Scan for the cell matching the given text and deliver its (x, y) coordinate at center. 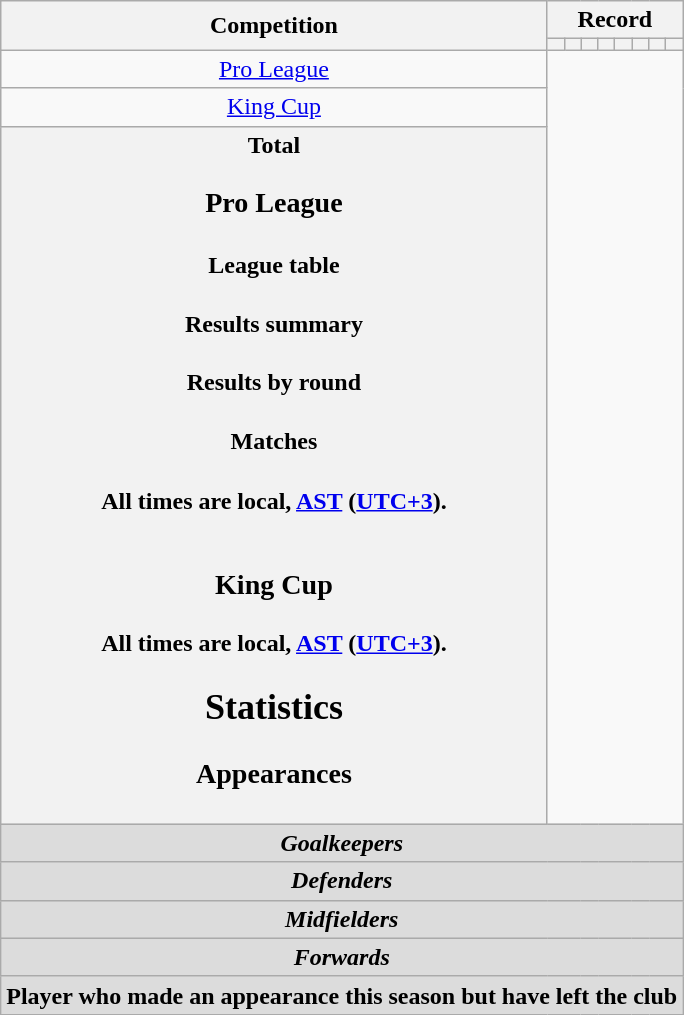
Defenders (342, 881)
Goalkeepers (342, 843)
Record (615, 20)
Competition (274, 26)
Forwards (342, 957)
Player who made an appearance this season but have left the club (342, 995)
Midfielders (342, 919)
Pro League (274, 69)
King Cup (274, 107)
